Scan for the cell matching the given text and deliver its (x, y) coordinate at center. 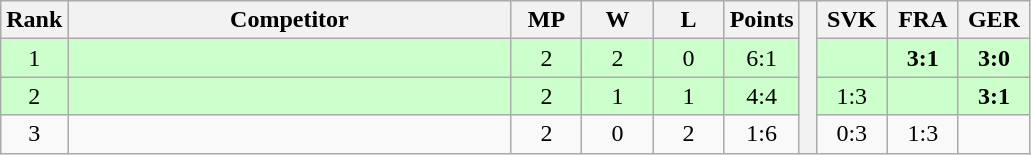
FRA (922, 20)
4:4 (762, 96)
3 (34, 134)
3:0 (994, 58)
L (688, 20)
6:1 (762, 58)
SVK (852, 20)
MP (546, 20)
GER (994, 20)
W (618, 20)
1:6 (762, 134)
Rank (34, 20)
Points (762, 20)
Competitor (290, 20)
0:3 (852, 134)
